Identify which cell holds the provided text, then report its [X, Y] central coordinate. 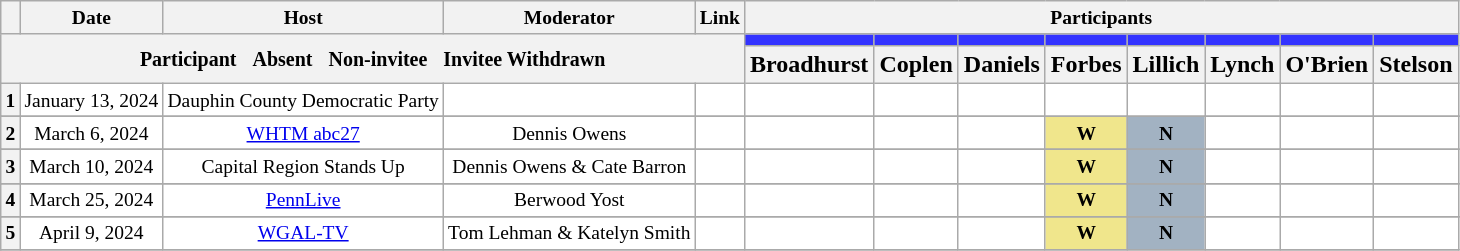
2 [10, 132]
Tom Lehman & Katelyn Smith [569, 232]
Broadhurst [810, 64]
Daniels [1002, 64]
Dennis Owens & Cate Barron [569, 166]
5 [10, 232]
Link [720, 18]
January 13, 2024 [92, 100]
3 [10, 166]
Lynch [1242, 64]
Dennis Owens [569, 132]
O'Brien [1327, 64]
Capital Region Stands Up [304, 166]
Stelson [1416, 64]
March 25, 2024 [92, 200]
Moderator [569, 18]
Lillich [1166, 64]
April 9, 2024 [92, 232]
4 [10, 200]
Participant Absent Non-invitee Invitee Withdrawn [373, 58]
Participants [1102, 18]
March 6, 2024 [92, 132]
March 10, 2024 [92, 166]
1 [10, 100]
WHTM abc27 [304, 132]
Date [92, 18]
WGAL-TV [304, 232]
PennLive [304, 200]
Host [304, 18]
Coplen [916, 64]
Berwood Yost [569, 200]
Dauphin County Democratic Party [304, 100]
Forbes [1086, 64]
